Pinpoint the cell where the given text exists, returning its [x, y] midpoint coordinate. 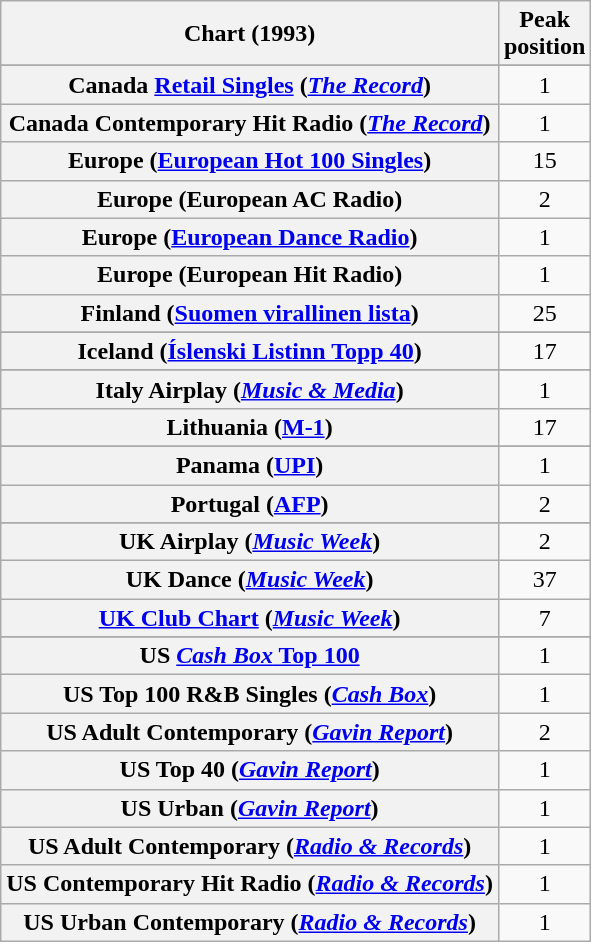
25 [544, 313]
Portugal (AFP) [250, 503]
US Top 100 R&B Singles (Cash Box) [250, 694]
US Adult Contemporary (Radio & Records) [250, 846]
Panama (UPI) [250, 465]
US Cash Box Top 100 [250, 656]
US Adult Contemporary (Gavin Report) [250, 732]
Europe (European Dance Radio) [250, 237]
US Contemporary Hit Radio (Radio & Records) [250, 884]
37 [544, 580]
Italy Airplay (Music & Media) [250, 389]
Finland (Suomen virallinen lista) [250, 313]
Europe (European Hit Radio) [250, 275]
UK Club Chart (Music Week) [250, 618]
Canada Retail Singles (The Record) [250, 85]
UK Airplay (Music Week) [250, 542]
US Top 40 (Gavin Report) [250, 770]
7 [544, 618]
Canada Contemporary Hit Radio (The Record) [250, 123]
Peakposition [544, 34]
US Urban (Gavin Report) [250, 808]
Lithuania (M-1) [250, 427]
15 [544, 161]
Iceland (Íslenski Listinn Topp 40) [250, 351]
Europe (European AC Radio) [250, 199]
US Urban Contemporary (Radio & Records) [250, 922]
Europe (European Hot 100 Singles) [250, 161]
Chart (1993) [250, 34]
UK Dance (Music Week) [250, 580]
